Scan for the cell matching the given text and deliver its (x, y) coordinate at center. 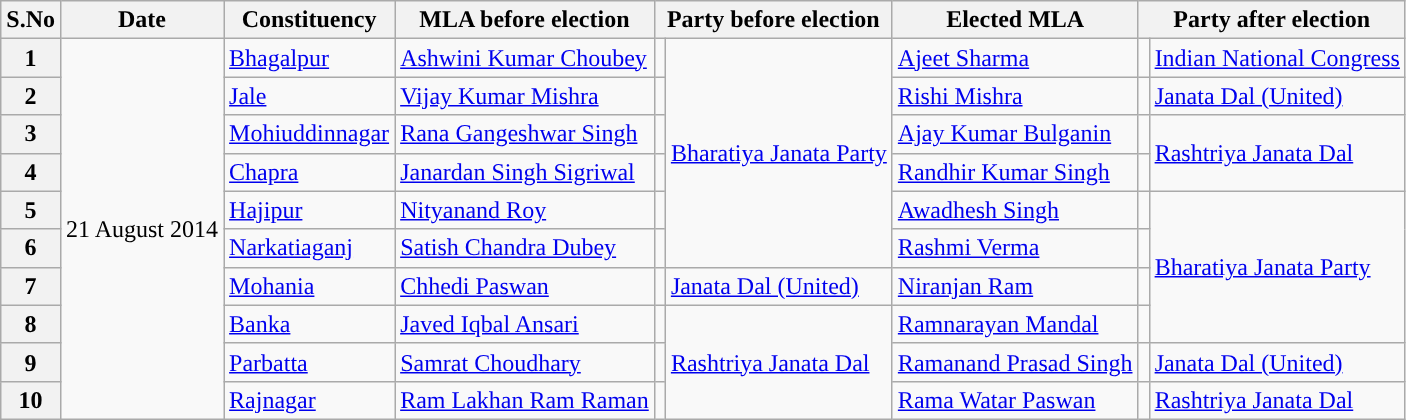
Banka (310, 324)
Nityanand Roy (525, 210)
Bhagalpur (310, 58)
Narkatiaganj (310, 248)
Rishi Mishra (1015, 96)
4 (31, 172)
Ajay Kumar Bulganin (1015, 134)
Party after election (1272, 20)
Satish Chandra Dubey (525, 248)
9 (31, 362)
Hajipur (310, 210)
Chapra (310, 172)
10 (31, 400)
5 (31, 210)
8 (31, 324)
Chhedi Paswan (525, 286)
1 (31, 58)
Niranjan Ram (1015, 286)
7 (31, 286)
Ramanand Prasad Singh (1015, 362)
Date (142, 20)
3 (31, 134)
Rashmi Verma (1015, 248)
Constituency (310, 20)
2 (31, 96)
Samrat Choudhary (525, 362)
Mohiuddinnagar (310, 134)
Indian National Congress (1277, 58)
Ramnarayan Mandal (1015, 324)
Elected MLA (1015, 20)
6 (31, 248)
Rama Watar Paswan (1015, 400)
S.No (31, 20)
MLA before election (525, 20)
Party before election (773, 20)
Vijay Kumar Mishra (525, 96)
Parbatta (310, 362)
Javed Iqbal Ansari (525, 324)
Rajnagar (310, 400)
Ajeet Sharma (1015, 58)
Mohania (310, 286)
Ram Lakhan Ram Raman (525, 400)
21 August 2014 (142, 230)
Awadhesh Singh (1015, 210)
Jale (310, 96)
Ashwini Kumar Choubey (525, 58)
Rana Gangeshwar Singh (525, 134)
Janardan Singh Sigriwal (525, 172)
Randhir Kumar Singh (1015, 172)
